Find where the given text appears and provide that cell's center as [x, y] coordinate. 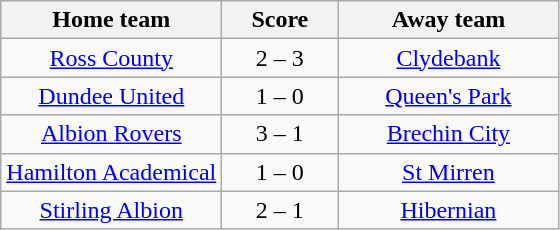
Dundee United [112, 96]
Away team [448, 20]
Score [280, 20]
Hibernian [448, 210]
3 – 1 [280, 134]
Stirling Albion [112, 210]
Home team [112, 20]
Queen's Park [448, 96]
2 – 1 [280, 210]
2 – 3 [280, 58]
Brechin City [448, 134]
Clydebank [448, 58]
Hamilton Academical [112, 172]
Albion Rovers [112, 134]
Ross County [112, 58]
St Mirren [448, 172]
